Find where the given text appears and provide that cell's center as [x, y] coordinate. 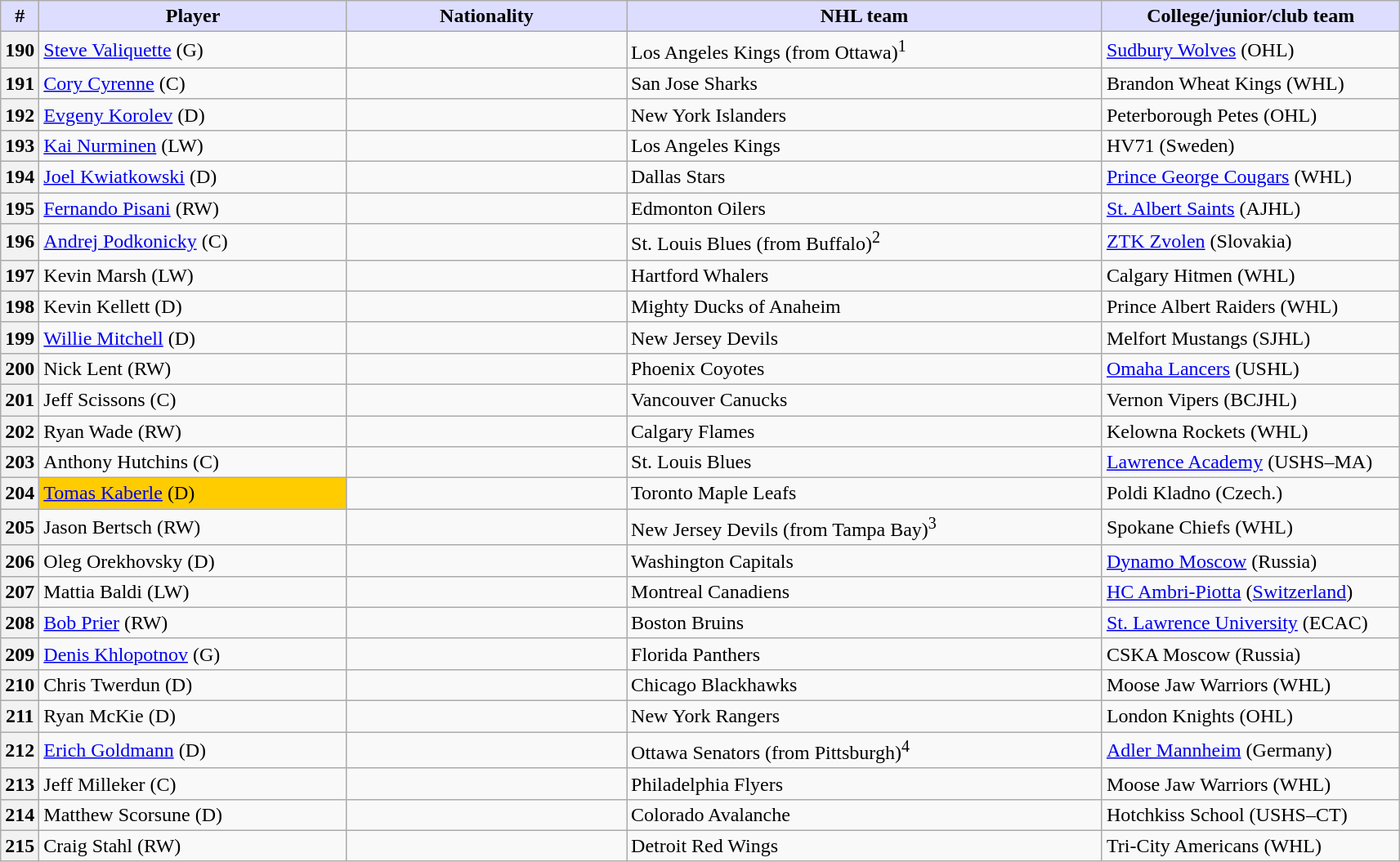
Detroit Red Wings [865, 846]
Montreal Canadiens [865, 592]
212 [20, 750]
203 [20, 462]
Steve Valiquette (G) [193, 51]
Peterborough Petes (OHL) [1250, 114]
206 [20, 561]
Ryan McKie (D) [193, 717]
Melfort Mustangs (SJHL) [1250, 337]
Kelowna Rockets (WHL) [1250, 431]
Edmonton Oilers [865, 208]
Poldi Kladno (Czech.) [1250, 494]
193 [20, 145]
Toronto Maple Leafs [865, 494]
Jeff Scissons (C) [193, 400]
Nick Lent (RW) [193, 368]
202 [20, 431]
College/junior/club team [1250, 16]
Player [193, 16]
Cory Cyrenne (C) [193, 83]
San Jose Sharks [865, 83]
Vancouver Canucks [865, 400]
Lawrence Academy (USHS–MA) [1250, 462]
CSKA Moscow (Russia) [1250, 654]
Hartford Whalers [865, 275]
Matthew Scorsune (D) [193, 815]
Dallas Stars [865, 177]
Craig Stahl (RW) [193, 846]
191 [20, 83]
Chris Twerdun (D) [193, 686]
190 [20, 51]
NHL team [865, 16]
198 [20, 306]
Anthony Hutchins (C) [193, 462]
Kevin Kellett (D) [193, 306]
Phoenix Coyotes [865, 368]
196 [20, 242]
Evgeny Korolev (D) [193, 114]
Ottawa Senators (from Pittsburgh)4 [865, 750]
Hotchkiss School (USHS–CT) [1250, 815]
204 [20, 494]
213 [20, 784]
Tri-City Americans (WHL) [1250, 846]
192 [20, 114]
HC Ambri-Piotta (Switzerland) [1250, 592]
Bob Prier (RW) [193, 623]
Chicago Blackhawks [865, 686]
Jeff Milleker (C) [193, 784]
Prince Albert Raiders (WHL) [1250, 306]
207 [20, 592]
214 [20, 815]
Sudbury Wolves (OHL) [1250, 51]
Adler Mannheim (Germany) [1250, 750]
Erich Goldmann (D) [193, 750]
Andrej Podkonicky (C) [193, 242]
St. Louis Blues (from Buffalo)2 [865, 242]
Oleg Orekhovsky (D) [193, 561]
Omaha Lancers (USHL) [1250, 368]
Tomas Kaberle (D) [193, 494]
Ryan Wade (RW) [193, 431]
London Knights (OHL) [1250, 717]
199 [20, 337]
208 [20, 623]
197 [20, 275]
Florida Panthers [865, 654]
201 [20, 400]
New York Rangers [865, 717]
New Jersey Devils [865, 337]
200 [20, 368]
Nationality [486, 16]
211 [20, 717]
Calgary Flames [865, 431]
Joel Kwiatkowski (D) [193, 177]
Los Angeles Kings [865, 145]
ZTK Zvolen (Slovakia) [1250, 242]
Calgary Hitmen (WHL) [1250, 275]
215 [20, 846]
Colorado Avalanche [865, 815]
Kevin Marsh (LW) [193, 275]
205 [20, 528]
Denis Khlopotnov (G) [193, 654]
Brandon Wheat Kings (WHL) [1250, 83]
Los Angeles Kings (from Ottawa)1 [865, 51]
210 [20, 686]
Prince George Cougars (WHL) [1250, 177]
New York Islanders [865, 114]
Vernon Vipers (BCJHL) [1250, 400]
HV71 (Sweden) [1250, 145]
Willie Mitchell (D) [193, 337]
# [20, 16]
Dynamo Moscow (Russia) [1250, 561]
Philadelphia Flyers [865, 784]
Kai Nurminen (LW) [193, 145]
St. Louis Blues [865, 462]
New Jersey Devils (from Tampa Bay)3 [865, 528]
Washington Capitals [865, 561]
Boston Bruins [865, 623]
Mighty Ducks of Anaheim [865, 306]
St. Albert Saints (AJHL) [1250, 208]
195 [20, 208]
St. Lawrence University (ECAC) [1250, 623]
Spokane Chiefs (WHL) [1250, 528]
Fernando Pisani (RW) [193, 208]
194 [20, 177]
209 [20, 654]
Jason Bertsch (RW) [193, 528]
Mattia Baldi (LW) [193, 592]
